Return [x, y] of the center of cell containing provided text 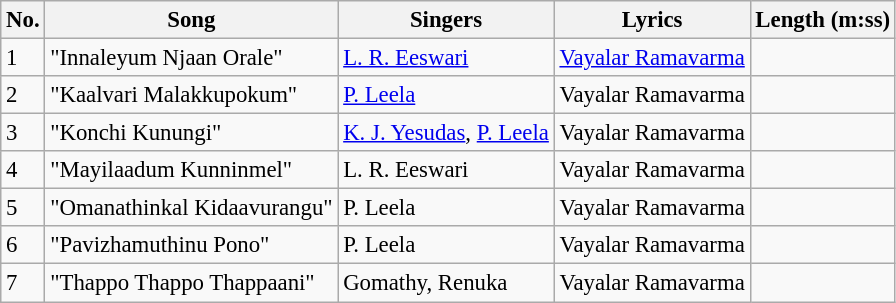
7 [23, 283]
Length (m:ss) [822, 20]
Gomathy, Renuka [446, 283]
"Mayilaadum Kunninmel" [192, 170]
Lyrics [652, 20]
"Thappo Thappo Thappaani" [192, 283]
No. [23, 20]
2 [23, 95]
1 [23, 58]
Singers [446, 20]
6 [23, 245]
"Pavizhamuthinu Pono" [192, 245]
Song [192, 20]
"Innaleyum Njaan Orale" [192, 58]
4 [23, 170]
"Konchi Kunungi" [192, 133]
5 [23, 208]
"Omanathinkal Kidaavurangu" [192, 208]
K. J. Yesudas, P. Leela [446, 133]
3 [23, 133]
"Kaalvari Malakkupokum" [192, 95]
